Pinpoint the cell where the given text exists, returning its (x, y) midpoint coordinate. 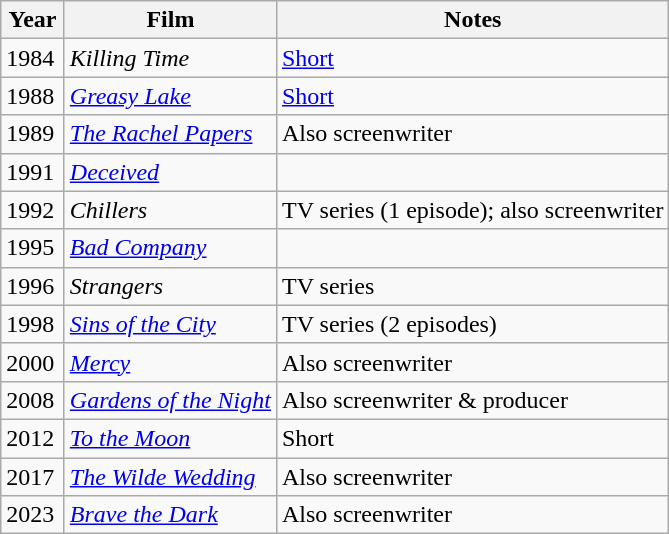
Gardens of the Night (170, 400)
2023 (33, 515)
1991 (33, 172)
To the Moon (170, 438)
1988 (33, 96)
Notes (472, 20)
Strangers (170, 286)
Killing Time (170, 58)
Brave the Dark (170, 515)
TV series (1 episode); also screenwriter (472, 210)
2017 (33, 477)
Deceived (170, 172)
TV series (2 episodes) (472, 324)
The Wilde Wedding (170, 477)
1984 (33, 58)
TV series (472, 286)
Sins of the City (170, 324)
Chillers (170, 210)
1989 (33, 134)
2008 (33, 400)
Mercy (170, 362)
1995 (33, 248)
2012 (33, 438)
Film (170, 20)
The Rachel Papers (170, 134)
1996 (33, 286)
Greasy Lake (170, 96)
2000 (33, 362)
1998 (33, 324)
Year (33, 20)
1992 (33, 210)
Also screenwriter & producer (472, 400)
Bad Company (170, 248)
